Detect which cell encompasses the target text, then output its [X, Y] center coordinate. 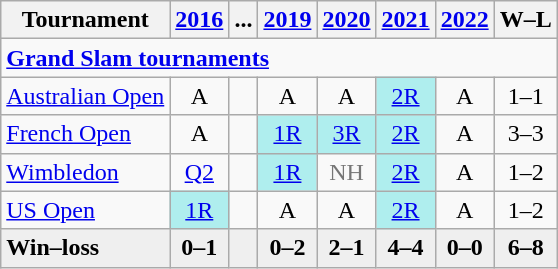
W–L [526, 20]
0–1 [200, 248]
Grand Slam tournaments [279, 58]
4–4 [406, 248]
Q2 [200, 172]
0–2 [288, 248]
NH [346, 172]
2022 [464, 20]
... [244, 20]
0–0 [464, 248]
Wimbledon [86, 172]
US Open [86, 210]
3–3 [526, 134]
2021 [406, 20]
1–1 [526, 96]
2016 [200, 20]
Australian Open [86, 96]
2019 [288, 20]
French Open [86, 134]
2020 [346, 20]
Tournament [86, 20]
3R [346, 134]
2–1 [346, 248]
6–8 [526, 248]
Win–loss [86, 248]
